Detect which cell encompasses the target text, then output its (x, y) center coordinate. 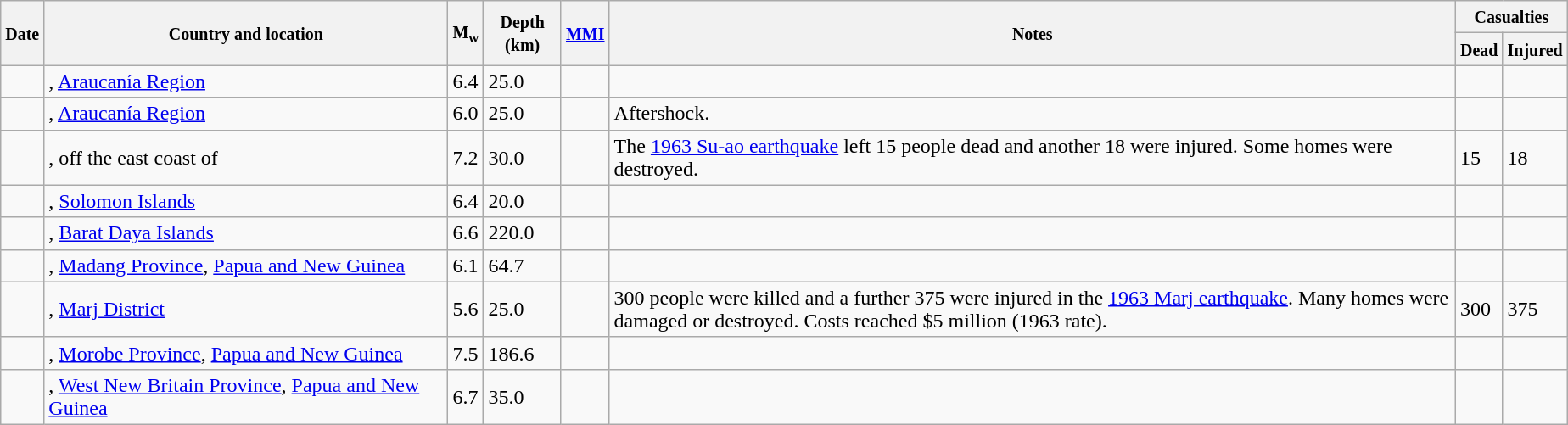
300 (1479, 309)
, Solomon Islands (246, 201)
Aftershock. (1032, 114)
Notes (1032, 33)
18 (1535, 158)
The 1963 Su-ao earthquake left 15 people dead and another 18 were injured. Some homes were destroyed. (1032, 158)
Injured (1535, 49)
375 (1535, 309)
, Marj District (246, 309)
Dead (1479, 49)
6.1 (466, 266)
7.2 (466, 158)
, Morobe Province, Papua and New Guinea (246, 353)
5.6 (466, 309)
6.0 (466, 114)
, West New Britain Province, Papua and New Guinea (246, 397)
7.5 (466, 353)
Country and location (246, 33)
MMI (585, 33)
Date (22, 33)
, off the east coast of (246, 158)
6.7 (466, 397)
35.0 (523, 397)
6.6 (466, 233)
Depth (km) (523, 33)
, Madang Province, Papua and New Guinea (246, 266)
186.6 (523, 353)
30.0 (523, 158)
Casualties (1511, 17)
Mw (466, 33)
15 (1479, 158)
20.0 (523, 201)
220.0 (523, 233)
, Barat Daya Islands (246, 233)
64.7 (523, 266)
